Find where the given text appears and provide that cell's center as [X, Y] coordinate. 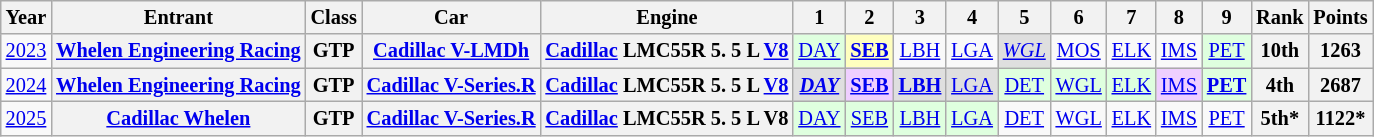
9 [1226, 17]
2025 [26, 118]
2687 [1340, 85]
Class [334, 17]
1122* [1340, 118]
5th* [1280, 118]
1263 [1340, 51]
MOS [1079, 51]
2 [869, 17]
3 [920, 17]
2024 [26, 85]
6 [1079, 17]
Rank [1280, 17]
4th [1280, 85]
7 [1132, 17]
Engine [666, 17]
Cadillac Whelen [178, 118]
Entrant [178, 17]
10th [1280, 51]
Year [26, 17]
Points [1340, 17]
4 [972, 17]
1 [819, 17]
8 [1179, 17]
2023 [26, 51]
5 [1024, 17]
Cadillac V-LMDh [452, 51]
Car [452, 17]
